Provide the (x, y) coordinate of the cell's center where the given text is located.  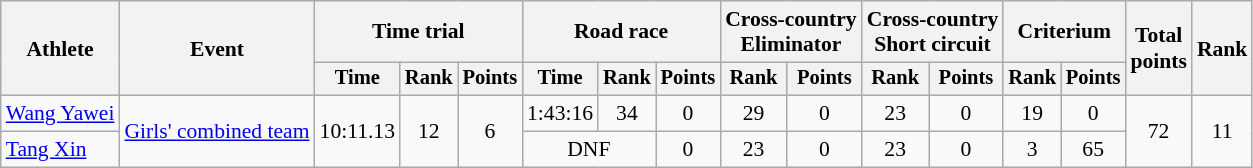
Road race (621, 32)
DNF (589, 150)
Criterium (1064, 32)
11 (1222, 132)
Tang Xin (60, 150)
19 (1032, 114)
Time trial (418, 32)
Cross-countryEliminator (791, 32)
65 (1093, 150)
72 (1158, 132)
3 (1032, 150)
34 (627, 114)
Totalpoints (1158, 48)
1:43:16 (560, 114)
Event (216, 48)
Cross-countryShort circuit (933, 32)
6 (490, 132)
10:11.13 (358, 132)
12 (429, 132)
Wang Yawei (60, 114)
29 (754, 114)
Athlete (60, 48)
Girls' combined team (216, 132)
